Output the (X, Y) coordinate of the center of the cell containing the given text.  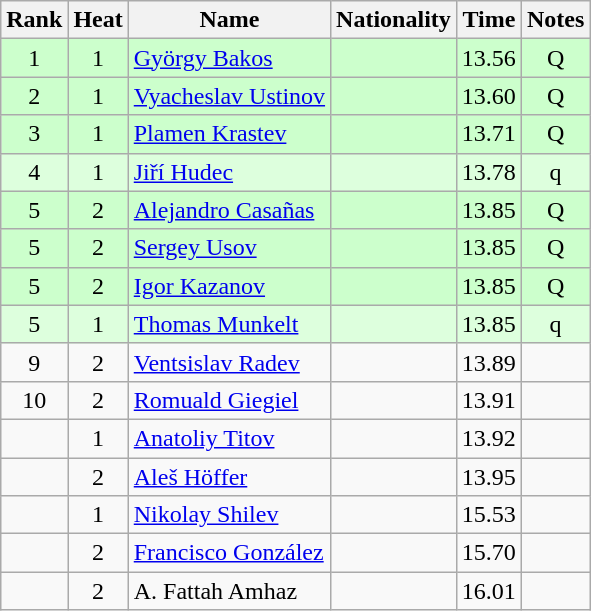
13.78 (488, 172)
13.95 (488, 477)
13.89 (488, 362)
Thomas Munkelt (229, 324)
Jiří Hudec (229, 172)
György Bakos (229, 58)
16.01 (488, 591)
3 (34, 134)
13.91 (488, 400)
Vyacheslav Ustinov (229, 96)
Francisco González (229, 553)
Plamen Krastev (229, 134)
15.70 (488, 553)
13.56 (488, 58)
A. Fattah Amhaz (229, 591)
Anatoliy Titov (229, 438)
Aleš Höffer (229, 477)
Igor Kazanov (229, 286)
Nikolay Shilev (229, 515)
10 (34, 400)
Heat (98, 20)
Romuald Giegiel (229, 400)
15.53 (488, 515)
13.71 (488, 134)
Ventsislav Radev (229, 362)
Rank (34, 20)
Sergey Usov (229, 248)
13.60 (488, 96)
Nationality (394, 20)
Time (488, 20)
Notes (555, 20)
13.92 (488, 438)
Name (229, 20)
4 (34, 172)
Alejandro Casañas (229, 210)
9 (34, 362)
